Return the [x, y] coordinate for the center point of the cell that contains the specified text.  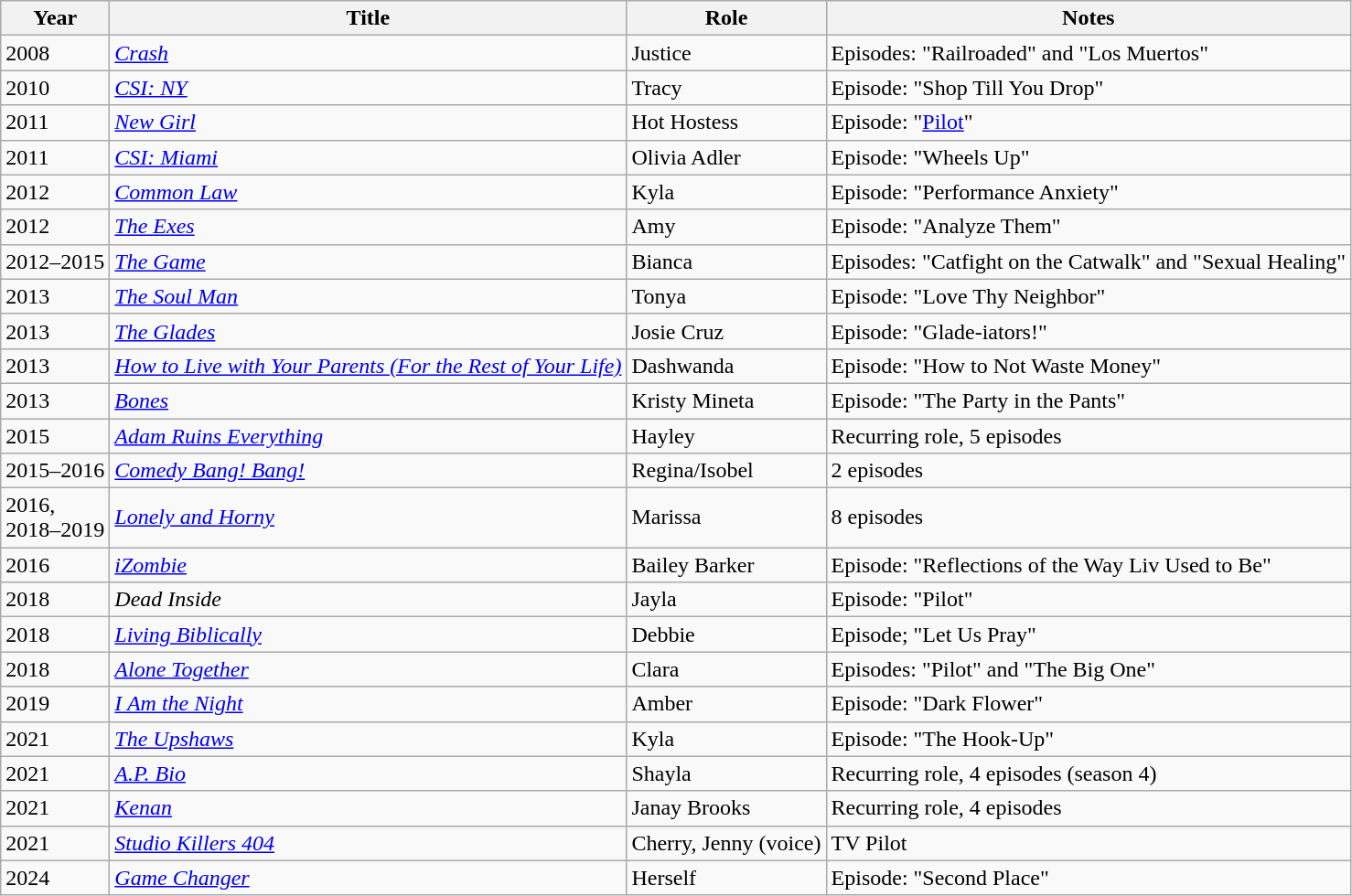
Episode: "Dark Flower" [1089, 704]
Episode: "The Hook-Up" [1089, 739]
Episode; "Let Us Pray" [1089, 635]
Tonya [726, 296]
Jayla [726, 600]
Justice [726, 53]
Dashwanda [726, 366]
Episode: "Reflections of the Way Liv Used to Be" [1089, 565]
Olivia Adler [726, 157]
2024 [55, 878]
2016,2018–2019 [55, 517]
2015 [55, 436]
Adam Ruins Everything [368, 436]
Hayley [726, 436]
Episode: "Wheels Up" [1089, 157]
Notes [1089, 18]
Recurring role, 4 episodes [1089, 808]
Episode: "Second Place" [1089, 878]
2016 [55, 565]
Living Biblically [368, 635]
Kenan [368, 808]
The Exes [368, 227]
2010 [55, 88]
Dead Inside [368, 600]
Recurring role, 5 episodes [1089, 436]
The Upshaws [368, 739]
Year [55, 18]
Episode: "Love Thy Neighbor" [1089, 296]
Lonely and Horny [368, 517]
Episode: "Performance Anxiety" [1089, 192]
Episode: "Shop Till You Drop" [1089, 88]
Crash [368, 53]
Clara [726, 669]
The Soul Man [368, 296]
Role [726, 18]
Josie Cruz [726, 331]
Comedy Bang! Bang! [368, 471]
CSI: Miami [368, 157]
Studio Killers 404 [368, 843]
Episodes: "Catfight on the Catwalk" and "Sexual Healing" [1089, 261]
The Glades [368, 331]
New Girl [368, 123]
Title [368, 18]
2015–2016 [55, 471]
Episode: "Glade-iators!" [1089, 331]
2 episodes [1089, 471]
Amber [726, 704]
Episode: "Analyze Them" [1089, 227]
Regina/Isobel [726, 471]
A.P. Bio [368, 773]
Debbie [726, 635]
TV Pilot [1089, 843]
I Am the Night [368, 704]
Common Law [368, 192]
2012–2015 [55, 261]
Game Changer [368, 878]
iZombie [368, 565]
Alone Together [368, 669]
Episodes: "Railroaded" and "Los Muertos" [1089, 53]
Marissa [726, 517]
Episode: "The Party in the Pants" [1089, 400]
Bones [368, 400]
2008 [55, 53]
Tracy [726, 88]
Bailey Barker [726, 565]
Herself [726, 878]
2019 [55, 704]
How to Live with Your Parents (For the Rest of Your Life) [368, 366]
Janay Brooks [726, 808]
Kristy Mineta [726, 400]
8 episodes [1089, 517]
Episodes: "Pilot" and "The Big One" [1089, 669]
The Game [368, 261]
Shayla [726, 773]
Recurring role, 4 episodes (season 4) [1089, 773]
Hot Hostess [726, 123]
Cherry, Jenny (voice) [726, 843]
Episode: "How to Not Waste Money" [1089, 366]
Bianca [726, 261]
Amy [726, 227]
CSI: NY [368, 88]
